Output the [X, Y] coordinate of the center of the cell containing the given text.  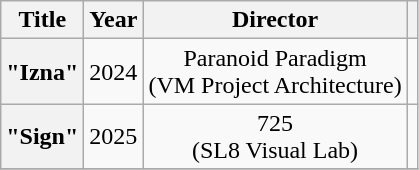
Year [114, 20]
2025 [114, 136]
Title [42, 20]
"Sign" [42, 136]
Director [275, 20]
2024 [114, 72]
"Izna" [42, 72]
Paranoid Paradigm(VM Project Architecture) [275, 72]
725(SL8 Visual Lab) [275, 136]
